Search for the cell housing the specified text and yield its [X, Y] center coordinate. 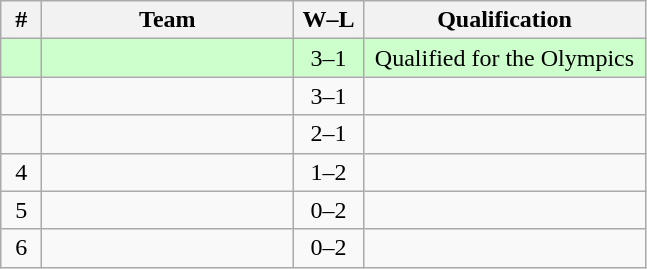
# [22, 20]
Qualified for the Olympics [504, 58]
Team [168, 20]
5 [22, 210]
1–2 [328, 172]
4 [22, 172]
Qualification [504, 20]
W–L [328, 20]
2–1 [328, 134]
6 [22, 248]
